Find where the given text appears and provide that cell's center as (x, y) coordinate. 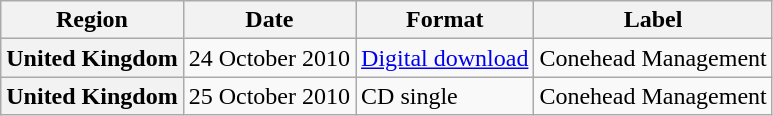
Digital download (445, 58)
Date (269, 20)
Format (445, 20)
Label (653, 20)
CD single (445, 96)
25 October 2010 (269, 96)
Region (92, 20)
24 October 2010 (269, 58)
